Return [x, y] of the center of cell containing provided text 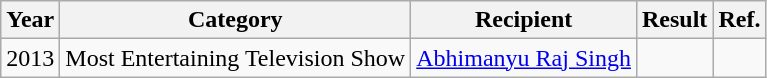
Recipient [524, 20]
Abhimanyu Raj Singh [524, 58]
Category [236, 20]
Result [674, 20]
2013 [30, 58]
Year [30, 20]
Most Entertaining Television Show [236, 58]
Ref. [740, 20]
